From the cell containing the given text, extract its center point as [x, y] coordinate. 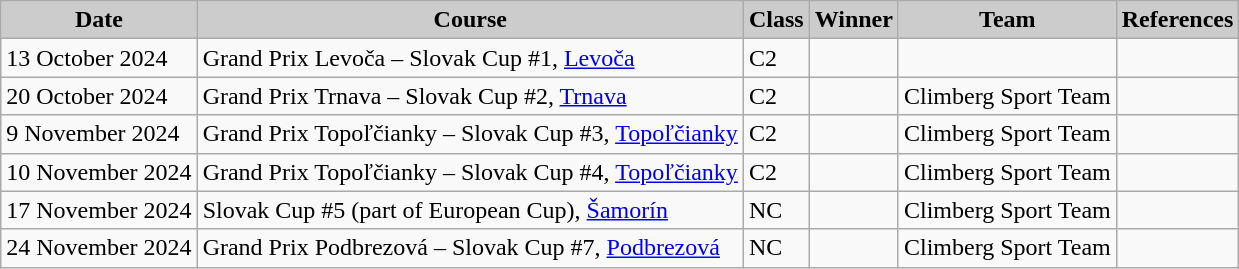
Date [99, 20]
13 October 2024 [99, 58]
Grand Prix Podbrezová – Slovak Cup #7, Podbrezová [470, 248]
Grand Prix Topoľčianky – Slovak Cup #3, Topoľčianky [470, 134]
Grand Prix Trnava – Slovak Cup #2, Trnava [470, 96]
Slovak Cup #5 (part of European Cup), Šamorín [470, 210]
References [1178, 20]
17 November 2024 [99, 210]
Class [776, 20]
9 November 2024 [99, 134]
Grand Prix Levoča – Slovak Cup #1, Levoča [470, 58]
Course [470, 20]
Grand Prix Topoľčianky – Slovak Cup #4, Topoľčianky [470, 172]
10 November 2024 [99, 172]
Winner [854, 20]
24 November 2024 [99, 248]
Team [1007, 20]
20 October 2024 [99, 96]
